Search for the cell housing the specified text and yield its [X, Y] center coordinate. 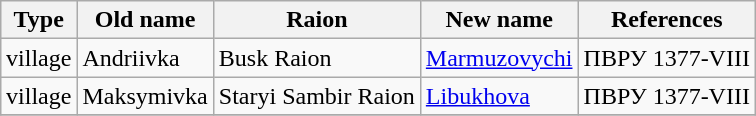
Raion [316, 20]
Libukhova [499, 96]
Staryi Sambir Raion [316, 96]
New name [499, 20]
References [666, 20]
Maksymivka [145, 96]
Marmuzovychi [499, 58]
Type [39, 20]
Old name [145, 20]
Busk Raion [316, 58]
Andriivka [145, 58]
